For the text-containing cell, return its midpoint in (x, y) coordinate format. 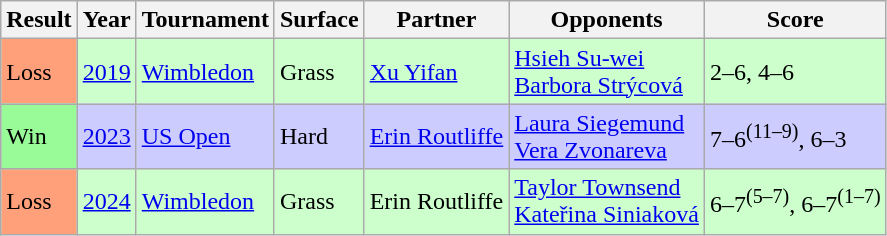
Hard (319, 136)
2024 (106, 202)
Partner (436, 20)
Opponents (607, 20)
Result (39, 20)
Tournament (205, 20)
US Open (205, 136)
2–6, 4–6 (795, 72)
Laura Siegemund Vera Zvonareva (607, 136)
Surface (319, 20)
6–7(5–7), 6–7(1–7) (795, 202)
2023 (106, 136)
2019 (106, 72)
Year (106, 20)
7–6(11–9), 6–3 (795, 136)
Xu Yifan (436, 72)
Score (795, 20)
Win (39, 136)
Taylor Townsend Kateřina Siniaková (607, 202)
Hsieh Su-wei Barbora Strýcová (607, 72)
